Find where the given text appears and provide that cell's center as (X, Y) coordinate. 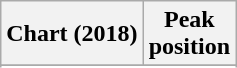
Peakposition (189, 34)
Chart (2018) (72, 34)
